From the cell containing the given text, extract its center point as [X, Y] coordinate. 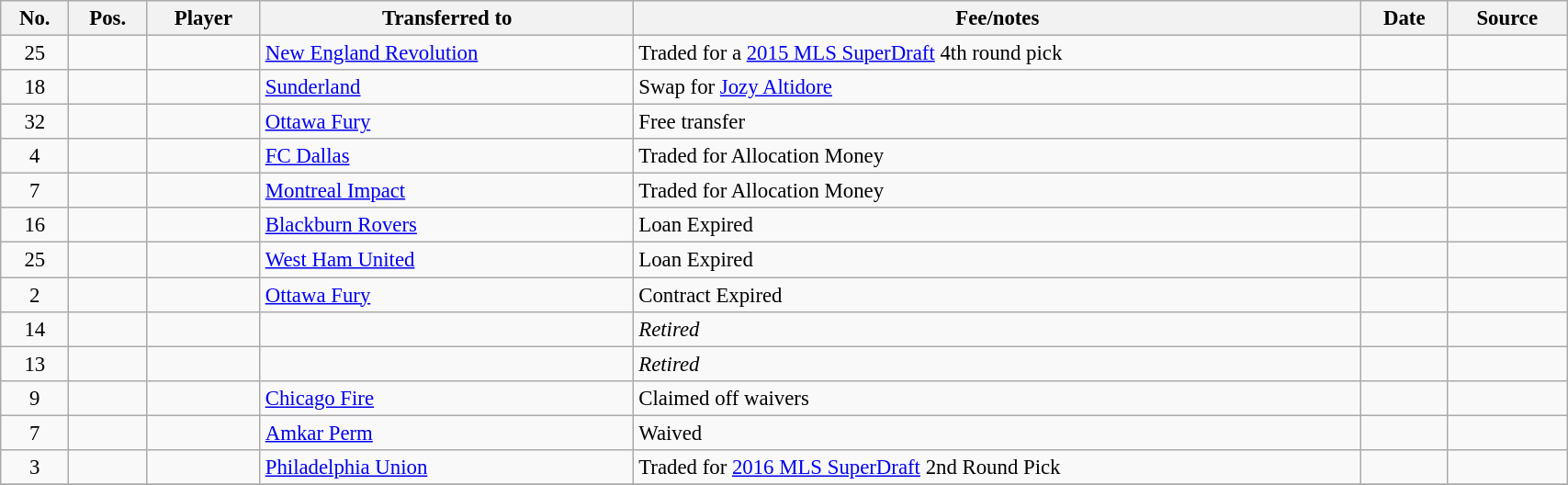
Traded for a 2015 MLS SuperDraft 4th round pick [998, 53]
Player [203, 18]
Contract Expired [998, 295]
Amkar Perm [446, 433]
West Ham United [446, 260]
Source [1507, 18]
Philadelphia Union [446, 468]
3 [35, 468]
Date [1404, 18]
Pos. [108, 18]
13 [35, 364]
16 [35, 225]
Waived [998, 433]
Chicago Fire [446, 398]
Fee/notes [998, 18]
Traded for 2016 MLS SuperDraft 2nd Round Pick [998, 468]
4 [35, 156]
Swap for Jozy Altidore [998, 87]
Claimed off waivers [998, 398]
32 [35, 122]
14 [35, 329]
Montreal Impact [446, 191]
Sunderland [446, 87]
2 [35, 295]
Blackburn Rovers [446, 225]
Free transfer [998, 122]
New England Revolution [446, 53]
No. [35, 18]
9 [35, 398]
18 [35, 87]
FC Dallas [446, 156]
Transferred to [446, 18]
